Return the [x, y] coordinate for the center point of the cell that contains the specified text.  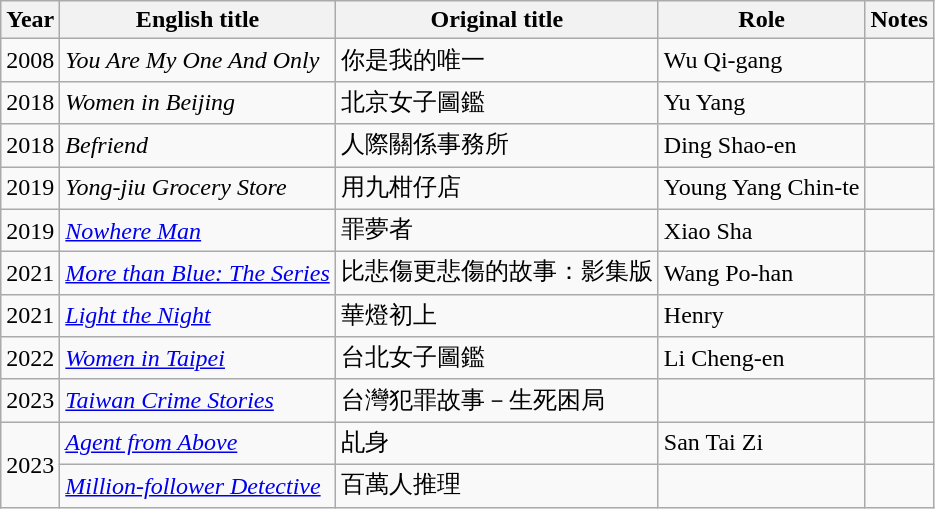
Yu Yang [762, 102]
More than Blue: The Series [198, 274]
Nowhere Man [198, 230]
Role [762, 20]
Original title [496, 20]
Women in Taipei [198, 358]
罪夢者 [496, 230]
Notes [899, 20]
San Tai Zi [762, 444]
你是我的唯一 [496, 60]
Ding Shao-en [762, 146]
用九柑仔店 [496, 188]
Women in Beijing [198, 102]
台灣犯罪故事－生死困局 [496, 400]
English title [198, 20]
2008 [30, 60]
Wang Po-han [762, 274]
百萬人推理 [496, 486]
華燈初上 [496, 316]
人際關係事務所 [496, 146]
Taiwan Crime Stories [198, 400]
Li Cheng-en [762, 358]
2022 [30, 358]
北京女子圖鑑 [496, 102]
Light the Night [198, 316]
Yong-jiu Grocery Store [198, 188]
Befriend [198, 146]
Year [30, 20]
Wu Qi-gang [762, 60]
Young Yang Chin-te [762, 188]
Xiao Sha [762, 230]
You Are My One And Only [198, 60]
Agent from Above [198, 444]
台北女子圖鑑 [496, 358]
乩身 [496, 444]
比悲傷更悲傷的故事：影集版 [496, 274]
Henry [762, 316]
Million-follower Detective [198, 486]
